Detect which cell encompasses the target text, then output its (x, y) center coordinate. 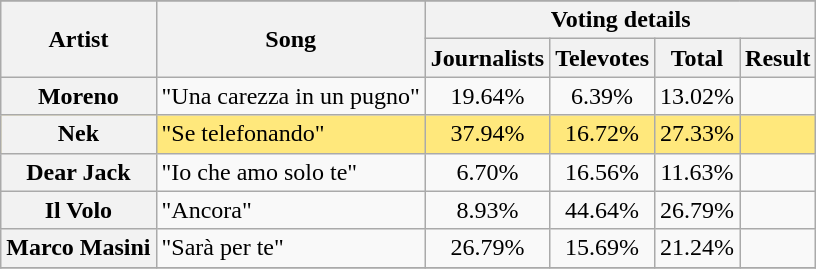
16.72% (602, 134)
8.93% (487, 210)
11.63% (698, 172)
37.94% (487, 134)
"Sarà per te" (290, 248)
6.39% (602, 96)
Artist (78, 39)
6.70% (487, 172)
"Una carezza in un pugno" (290, 96)
13.02% (698, 96)
Song (290, 39)
"Se telefonando" (290, 134)
"Ancora" (290, 210)
Result (778, 58)
44.64% (602, 210)
21.24% (698, 248)
Nek (78, 134)
Dear Jack (78, 172)
Televotes (602, 58)
15.69% (602, 248)
Voting details (620, 20)
Total (698, 58)
Journalists (487, 58)
16.56% (602, 172)
Moreno (78, 96)
27.33% (698, 134)
"Io che amo solo te" (290, 172)
Il Volo (78, 210)
19.64% (487, 96)
Marco Masini (78, 248)
